Pinpoint the cell where the given text exists, returning its (x, y) midpoint coordinate. 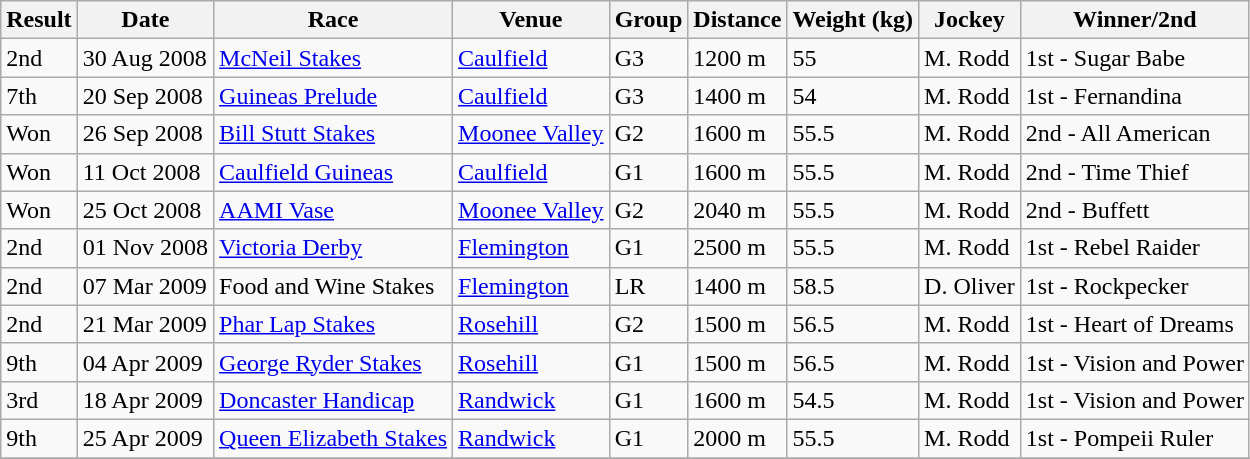
2040 m (738, 210)
Guineas Prelude (334, 96)
25 Oct 2008 (145, 210)
25 Apr 2009 (145, 438)
18 Apr 2009 (145, 400)
1st - Pompeii Ruler (1134, 438)
Group (648, 20)
01 Nov 2008 (145, 248)
1200 m (738, 58)
Race (334, 20)
2000 m (738, 438)
2500 m (738, 248)
7th (39, 96)
Jockey (970, 20)
55 (853, 58)
George Ryder Stakes (334, 362)
McNeil Stakes (334, 58)
2nd - Time Thief (1134, 172)
2nd - All American (1134, 134)
Doncaster Handicap (334, 400)
D. Oliver (970, 286)
1st - Fernandina (1134, 96)
04 Apr 2009 (145, 362)
Victoria Derby (334, 248)
1st - Heart of Dreams (1134, 324)
Caulfield Guineas (334, 172)
Queen Elizabeth Stakes (334, 438)
Result (39, 20)
Winner/2nd (1134, 20)
Distance (738, 20)
AAMI Vase (334, 210)
1st - Rockpecker (1134, 286)
Date (145, 20)
1st - Rebel Raider (1134, 248)
21 Mar 2009 (145, 324)
54.5 (853, 400)
Venue (532, 20)
LR (648, 286)
54 (853, 96)
30 Aug 2008 (145, 58)
07 Mar 2009 (145, 286)
2nd - Buffett (1134, 210)
1st - Sugar Babe (1134, 58)
58.5 (853, 286)
Weight (kg) (853, 20)
Bill Stutt Stakes (334, 134)
26 Sep 2008 (145, 134)
Phar Lap Stakes (334, 324)
Food and Wine Stakes (334, 286)
11 Oct 2008 (145, 172)
20 Sep 2008 (145, 96)
3rd (39, 400)
